Determine the [X, Y] coordinate at the center of the cell enclosing the given text.  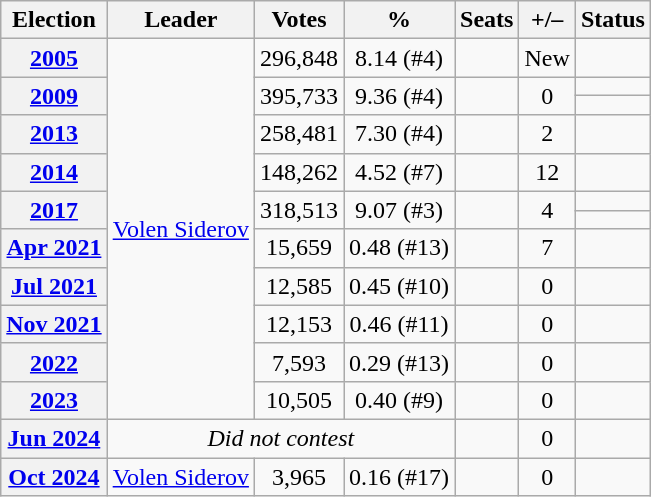
% [400, 20]
2023 [54, 400]
Election [54, 20]
9.36 (#4) [400, 96]
Leader [180, 20]
318,513 [298, 210]
New [547, 58]
7.30 (#4) [400, 134]
395,733 [298, 96]
Status [612, 20]
Did not contest [280, 438]
296,848 [298, 58]
12,153 [298, 324]
2014 [54, 172]
2005 [54, 58]
Votes [298, 20]
0.48 (#13) [400, 248]
3,965 [298, 477]
2013 [54, 134]
7,593 [298, 362]
Apr 2021 [54, 248]
4 [547, 210]
0.46 (#11) [400, 324]
10,505 [298, 400]
0.45 (#10) [400, 286]
2022 [54, 362]
Jun 2024 [54, 438]
148,262 [298, 172]
+/– [547, 20]
2009 [54, 96]
258,481 [298, 134]
0.40 (#9) [400, 400]
2017 [54, 210]
Seats [487, 20]
8.14 (#4) [400, 58]
0.29 (#13) [400, 362]
12,585 [298, 286]
15,659 [298, 248]
Nov 2021 [54, 324]
7 [547, 248]
Jul 2021 [54, 286]
9.07 (#3) [400, 210]
4.52 (#7) [400, 172]
12 [547, 172]
0.16 (#17) [400, 477]
Oct 2024 [54, 477]
2 [547, 134]
